Extract the [X, Y] coordinate from the center of the cell holding the provided text.  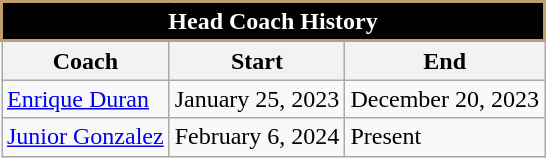
Start [257, 60]
Present [445, 137]
January 25, 2023 [257, 99]
Enrique Duran [86, 99]
Junior Gonzalez [86, 137]
February 6, 2024 [257, 137]
Head Coach History [274, 22]
December 20, 2023 [445, 99]
End [445, 60]
Coach [86, 60]
